Provide the [X, Y] coordinate of the cell's center where the given text is located.  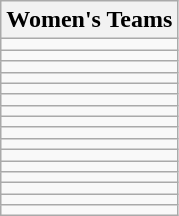
Women's Teams [90, 20]
